Extract the [x, y] coordinate from the center of the cell holding the provided text.  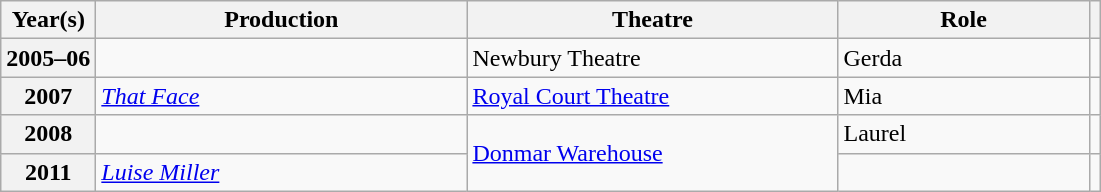
Luise Miller [282, 172]
Gerda [964, 58]
Mia [964, 96]
Donmar Warehouse [652, 153]
2007 [48, 96]
That Face [282, 96]
Newbury Theatre [652, 58]
2008 [48, 134]
2011 [48, 172]
Laurel [964, 134]
Production [282, 20]
Year(s) [48, 20]
Theatre [652, 20]
Royal Court Theatre [652, 96]
2005–06 [48, 58]
Role [964, 20]
